Output the [x, y] coordinate of the center of the cell containing the given text.  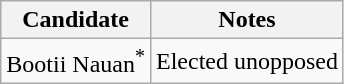
Notes [246, 20]
Candidate [76, 20]
Elected unopposed [246, 62]
Bootii Nauan* [76, 62]
